For the text-containing cell, return its midpoint in (X, Y) coordinate format. 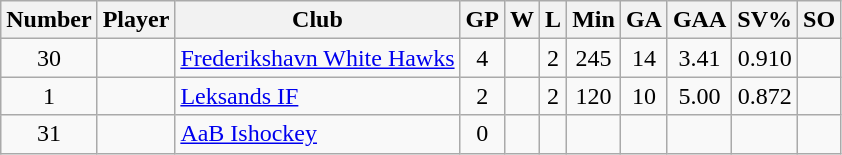
0.910 (765, 58)
1 (49, 96)
3.41 (699, 58)
4 (482, 58)
10 (644, 96)
120 (594, 96)
SV% (765, 20)
GP (482, 20)
W (522, 20)
Min (594, 20)
5.00 (699, 96)
0.872 (765, 96)
245 (594, 58)
AaB Ishockey (318, 134)
Player (136, 20)
L (554, 20)
Club (318, 20)
14 (644, 58)
Number (49, 20)
GA (644, 20)
30 (49, 58)
SO (820, 20)
31 (49, 134)
Frederikshavn White Hawks (318, 58)
0 (482, 134)
Leksands IF (318, 96)
GAA (699, 20)
